Search for the cell housing the specified text and yield its (x, y) center coordinate. 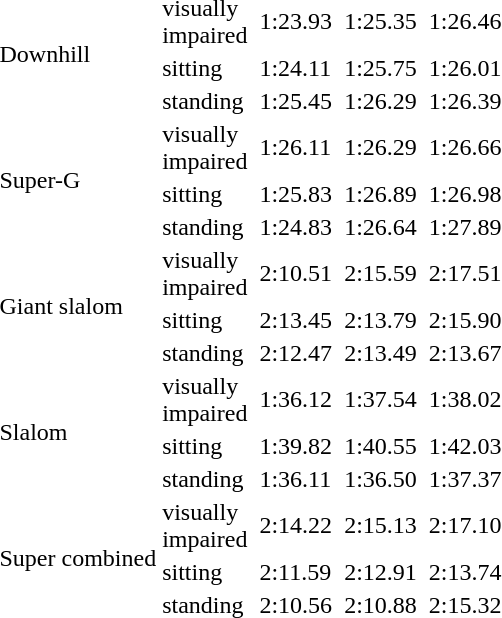
1:24.83 (296, 227)
1:26.11 (296, 148)
1:36.12 (296, 400)
1:36.11 (296, 479)
2:14.22 (296, 526)
2:13.79 (381, 320)
1:36.50 (381, 479)
2:10.51 (296, 274)
2:12.91 (381, 572)
1:25.75 (381, 68)
1:40.55 (381, 446)
1:25.83 (296, 194)
1:37.54 (381, 400)
2:13.49 (381, 353)
2:11.59 (296, 572)
1:26.64 (381, 227)
2:13.45 (296, 320)
1:39.82 (296, 446)
2:15.59 (381, 274)
1:25.45 (296, 101)
2:15.13 (381, 526)
1:24.11 (296, 68)
1:26.89 (381, 194)
2:12.47 (296, 353)
